Output the [X, Y] coordinate of the center of the cell containing the given text.  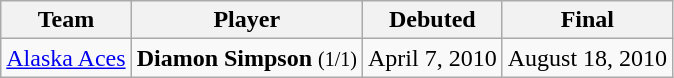
Alaska Aces [66, 58]
Player [246, 20]
August 18, 2010 [587, 58]
Final [587, 20]
April 7, 2010 [432, 58]
Team [66, 20]
Diamon Simpson (1/1) [246, 58]
Debuted [432, 20]
